For the text-containing cell, return its midpoint in [X, Y] coordinate format. 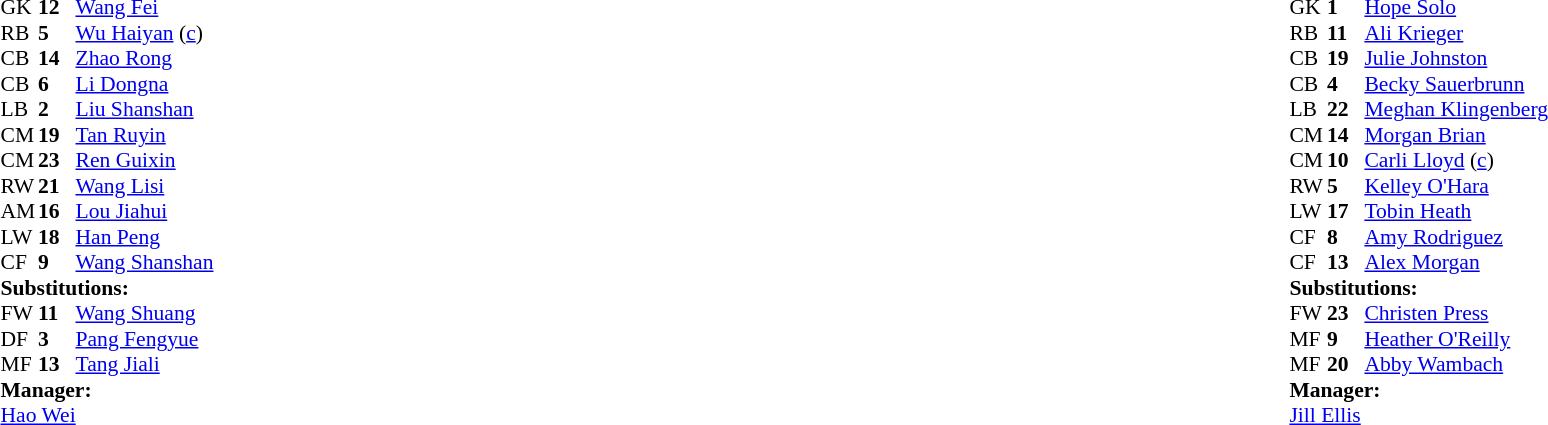
Tan Ruyin [145, 135]
Li Dongna [145, 84]
22 [1346, 109]
Pang Fengyue [145, 339]
2 [57, 109]
20 [1346, 365]
Wang Shanshan [145, 263]
17 [1346, 211]
Liu Shanshan [145, 109]
Wang Shuang [145, 313]
Ali Krieger [1456, 33]
3 [57, 339]
Lou Jiahui [145, 211]
Meghan Klingenberg [1456, 109]
DF [19, 339]
6 [57, 84]
Morgan Brian [1456, 135]
Kelley O'Hara [1456, 186]
16 [57, 211]
Christen Press [1456, 313]
Julie Johnston [1456, 59]
Wu Haiyan (c) [145, 33]
18 [57, 237]
4 [1346, 84]
Wang Lisi [145, 186]
Tobin Heath [1456, 211]
Ren Guixin [145, 161]
Heather O'Reilly [1456, 339]
Amy Rodriguez [1456, 237]
Becky Sauerbrunn [1456, 84]
8 [1346, 237]
Zhao Rong [145, 59]
Alex Morgan [1456, 263]
Abby Wambach [1456, 365]
Tang Jiali [145, 365]
21 [57, 186]
Carli Lloyd (c) [1456, 161]
10 [1346, 161]
Han Peng [145, 237]
AM [19, 211]
